Capture the cell that displays the provided text and extract its (X, Y) central coordinate. 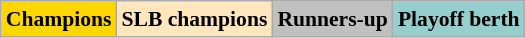
SLB champions (194, 19)
Champions (59, 19)
Playoff berth (459, 19)
Runners-up (332, 19)
